Return the (x, y) coordinate for the center point of the cell that contains the specified text.  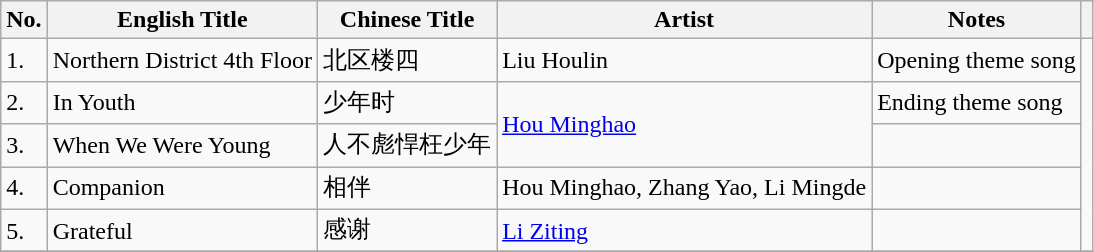
Li Ziting (684, 230)
Chinese Title (408, 20)
When We Were Young (182, 146)
Liu Houlin (684, 60)
Ending theme song (977, 102)
In Youth (182, 102)
感谢 (408, 230)
Opening theme song (977, 60)
相伴 (408, 188)
4. (24, 188)
1. (24, 60)
3. (24, 146)
人不彪悍枉少年 (408, 146)
Notes (977, 20)
Companion (182, 188)
少年时 (408, 102)
Hou Minghao (684, 124)
2. (24, 102)
Grateful (182, 230)
5. (24, 230)
Hou Minghao, Zhang Yao, Li Mingde (684, 188)
Artist (684, 20)
English Title (182, 20)
No. (24, 20)
北区楼四 (408, 60)
Northern District 4th Floor (182, 60)
